Extract the [x, y] coordinate from the center of the cell holding the provided text.  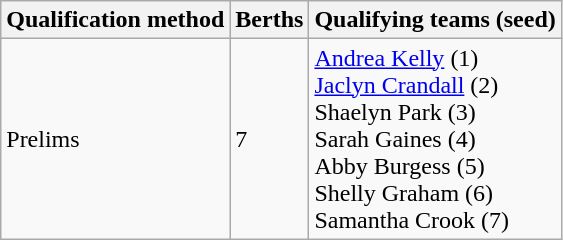
Berths [270, 20]
Qualifying teams (seed) [435, 20]
Prelims [116, 139]
Andrea Kelly (1) Jaclyn Crandall (2) Shaelyn Park (3) Sarah Gaines (4) Abby Burgess (5) Shelly Graham (6) Samantha Crook (7) [435, 139]
Qualification method [116, 20]
7 [270, 139]
